Scan for the cell matching the given text and deliver its (x, y) coordinate at center. 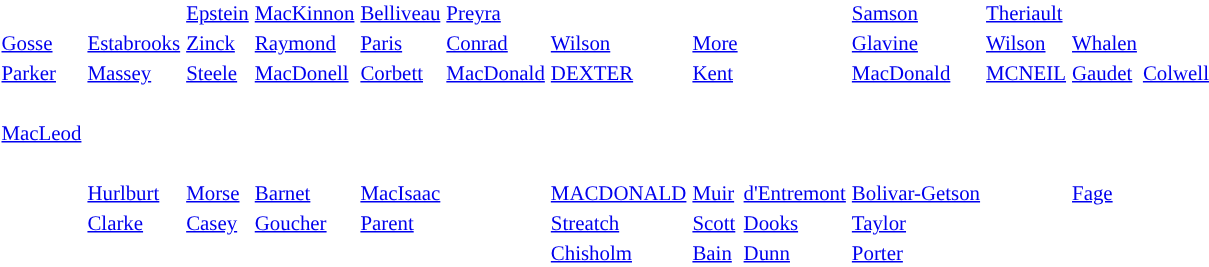
Porter (916, 254)
More (715, 44)
Hurlburt (134, 194)
Casey (218, 224)
MacKinnon (304, 14)
Belliveau (400, 14)
Dooks (794, 224)
Morse (218, 194)
Clarke (134, 224)
MacLeod (42, 134)
Fage (1105, 194)
DEXTER (618, 74)
Chisholm (618, 254)
Gosse (42, 44)
MacDonell (304, 74)
Taylor (916, 224)
Gaudet (1105, 74)
Bain (715, 254)
Zinck (218, 44)
Theriault (1026, 14)
Epstein (218, 14)
Muir (715, 194)
Raymond (304, 44)
Dunn (794, 254)
Conrad (496, 44)
Goucher (304, 224)
Parker (42, 74)
MACDONALD (618, 194)
Preyra (496, 14)
Glavine (916, 44)
Paris (400, 44)
d'Entremont (794, 194)
Parent (400, 224)
Barnet (304, 194)
Corbett (400, 74)
Kent (715, 74)
Whalen (1105, 44)
Bolivar-Getson (916, 194)
Steele (218, 74)
Samson (916, 14)
Streatch (618, 224)
Massey (134, 74)
MCNEIL (1026, 74)
Estabrooks (134, 44)
MacIsaac (400, 194)
Scott (715, 224)
